Identify which cell holds the provided text, then report its (x, y) central coordinate. 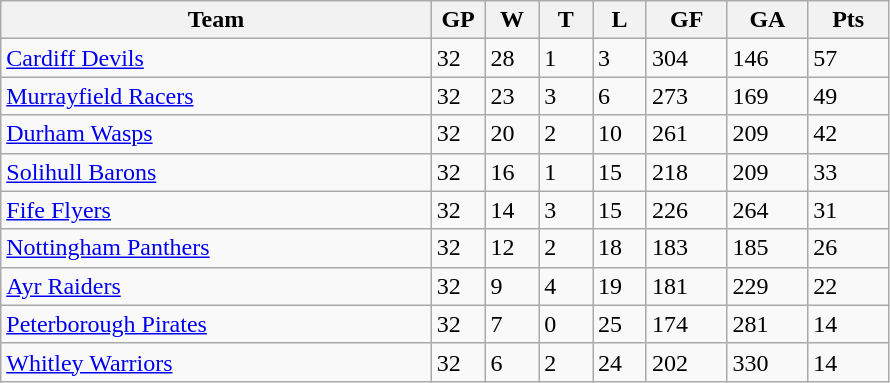
L (620, 20)
Cardiff Devils (216, 58)
Durham Wasps (216, 134)
T (566, 20)
19 (620, 286)
330 (768, 362)
24 (620, 362)
273 (686, 96)
146 (768, 58)
169 (768, 96)
281 (768, 324)
174 (686, 324)
33 (848, 172)
31 (848, 210)
229 (768, 286)
23 (512, 96)
Peterborough Pirates (216, 324)
26 (848, 248)
10 (620, 134)
20 (512, 134)
W (512, 20)
Murrayfield Racers (216, 96)
Team (216, 20)
183 (686, 248)
218 (686, 172)
Ayr Raiders (216, 286)
9 (512, 286)
25 (620, 324)
22 (848, 286)
304 (686, 58)
Fife Flyers (216, 210)
42 (848, 134)
226 (686, 210)
12 (512, 248)
18 (620, 248)
57 (848, 58)
28 (512, 58)
202 (686, 362)
7 (512, 324)
4 (566, 286)
181 (686, 286)
GP (458, 20)
261 (686, 134)
264 (768, 210)
Solihull Barons (216, 172)
185 (768, 248)
0 (566, 324)
16 (512, 172)
Whitley Warriors (216, 362)
GF (686, 20)
Nottingham Panthers (216, 248)
GA (768, 20)
Pts (848, 20)
49 (848, 96)
